Output the [X, Y] coordinate of the center of the cell containing the given text.  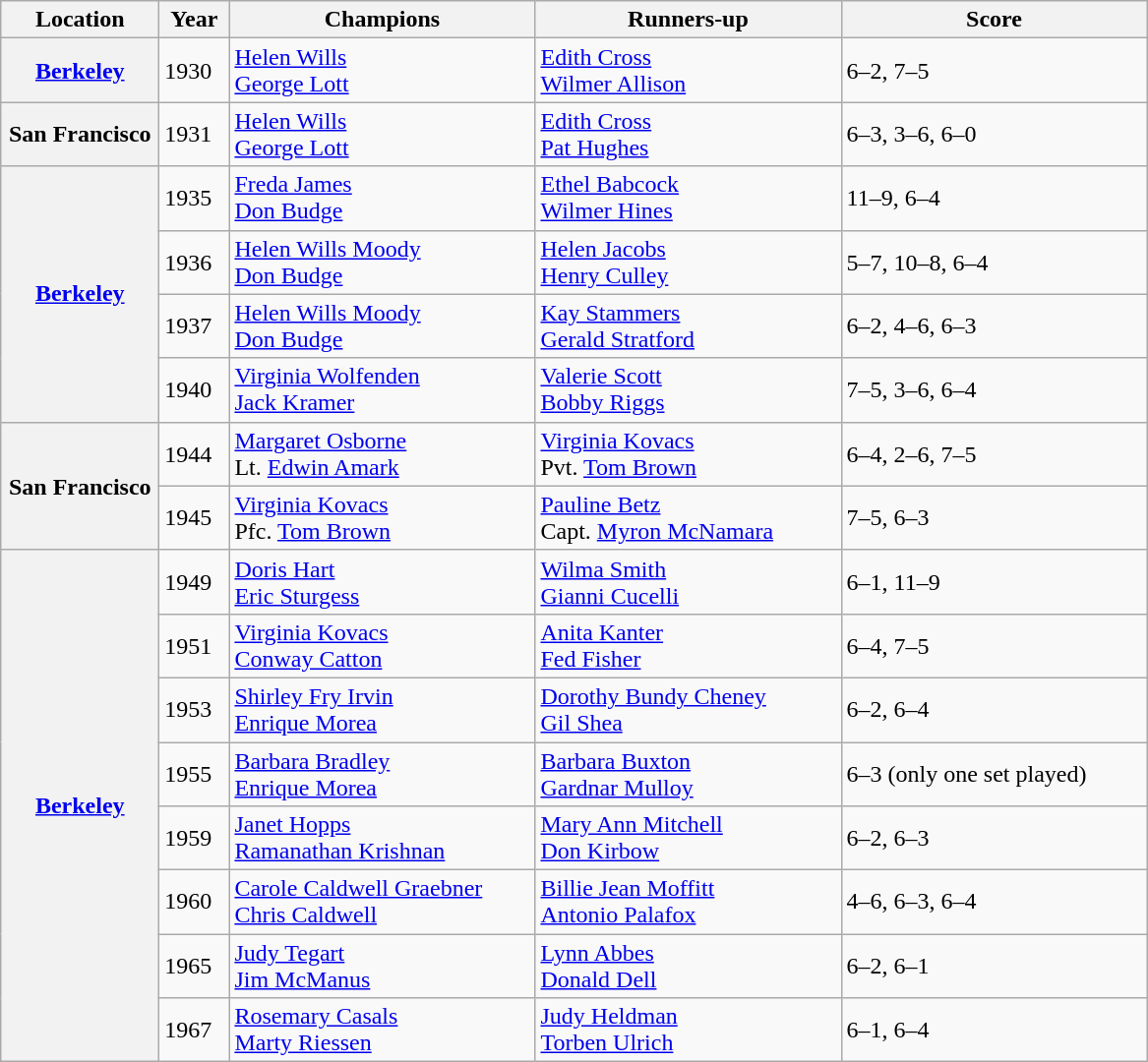
1930 [195, 71]
1936 [195, 262]
6–2, 6–4 [994, 710]
Barbara Buxton Gardnar Mulloy [689, 773]
7–5, 6–3 [994, 517]
1944 [195, 454]
Year [195, 20]
Rosemary Casals Marty Riessen [382, 1031]
Janet Hopps Ramanathan Krishnan [382, 838]
Barbara Bradley Enrique Morea [382, 773]
Anita Kanter Fed Fisher [689, 645]
1937 [195, 326]
Edith Cross Wilmer Allison [689, 71]
6–3, 3–6, 6–0 [994, 134]
1940 [195, 389]
6–4, 7–5 [994, 645]
Champions [382, 20]
1959 [195, 838]
Runners-up [689, 20]
Dorothy Bundy Cheney Gil Shea [689, 710]
6–3 (only one set played) [994, 773]
Freda James Don Budge [382, 199]
Virginia Kovacs Pfc. Tom Brown [382, 517]
1960 [195, 903]
11–9, 6–4 [994, 199]
1965 [195, 966]
Margaret Osborne Lt. Edwin Amark [382, 454]
6–2, 6–3 [994, 838]
6–1, 11–9 [994, 582]
Edith Cross Pat Hughes [689, 134]
Judy Tegart Jim McManus [382, 966]
5–7, 10–8, 6–4 [994, 262]
1949 [195, 582]
1955 [195, 773]
Mary Ann Mitchell Don Kirbow [689, 838]
Billie Jean Moffitt Antonio Palafox [689, 903]
Ethel Babcock Wilmer Hines [689, 199]
Shirley Fry Irvin Enrique Morea [382, 710]
Carole Caldwell Graebner Chris Caldwell [382, 903]
Doris Hart Eric Sturgess [382, 582]
1931 [195, 134]
1951 [195, 645]
Pauline Betz Capt. Myron McNamara [689, 517]
1953 [195, 710]
6–1, 6–4 [994, 1031]
6–2, 7–5 [994, 71]
Virginia Wolfenden Jack Kramer [382, 389]
6–2, 4–6, 6–3 [994, 326]
Location [81, 20]
Lynn Abbes Donald Dell [689, 966]
Virginia Kovacs Conway Catton [382, 645]
Valerie Scott Bobby Riggs [689, 389]
1935 [195, 199]
4–6, 6–3, 6–4 [994, 903]
7–5, 3–6, 6–4 [994, 389]
Kay Stammers Gerald Stratford [689, 326]
6–2, 6–1 [994, 966]
1945 [195, 517]
1967 [195, 1031]
6–4, 2–6, 7–5 [994, 454]
Judy Heldman Torben Ulrich [689, 1031]
Virginia Kovacs Pvt. Tom Brown [689, 454]
Score [994, 20]
Wilma Smith Gianni Cucelli [689, 582]
Helen Jacobs Henry Culley [689, 262]
